Capture the cell that displays the provided text and extract its [X, Y] central coordinate. 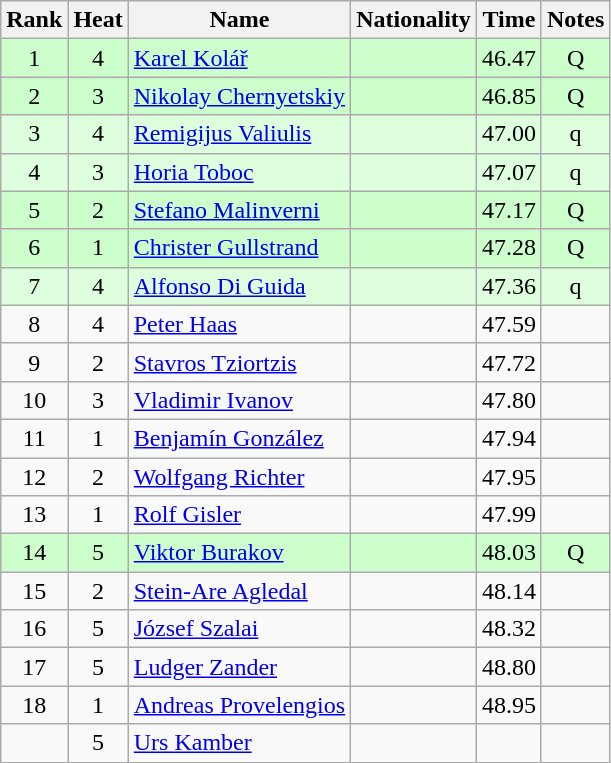
Horia Toboc [239, 172]
Nikolay Chernyetskiy [239, 96]
10 [34, 400]
Ludger Zander [239, 667]
48.80 [508, 667]
47.72 [508, 362]
47.36 [508, 286]
12 [34, 477]
Christer Gullstrand [239, 248]
Nationality [414, 20]
11 [34, 438]
9 [34, 362]
Wolfgang Richter [239, 477]
Vladimir Ivanov [239, 400]
47.99 [508, 515]
Peter Haas [239, 324]
6 [34, 248]
47.80 [508, 400]
Benjamín González [239, 438]
8 [34, 324]
Stavros Tziortzis [239, 362]
16 [34, 629]
Stein-Are Agledal [239, 591]
46.85 [508, 96]
48.03 [508, 553]
Urs Kamber [239, 743]
Rank [34, 20]
Viktor Burakov [239, 553]
Andreas Provelengios [239, 705]
Heat [98, 20]
18 [34, 705]
47.94 [508, 438]
48.32 [508, 629]
Alfonso Di Guida [239, 286]
Rolf Gisler [239, 515]
7 [34, 286]
47.95 [508, 477]
Time [508, 20]
48.14 [508, 591]
46.47 [508, 58]
47.07 [508, 172]
14 [34, 553]
48.95 [508, 705]
Remigijus Valiulis [239, 134]
47.17 [508, 210]
Name [239, 20]
47.59 [508, 324]
József Szalai [239, 629]
Notes [575, 20]
Stefano Malinverni [239, 210]
13 [34, 515]
47.28 [508, 248]
15 [34, 591]
47.00 [508, 134]
Karel Kolář [239, 58]
17 [34, 667]
